Detect which cell encompasses the target text, then output its [x, y] center coordinate. 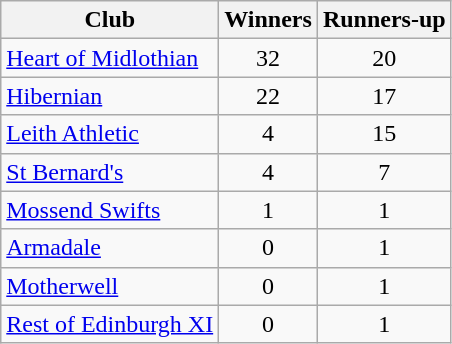
7 [384, 172]
15 [384, 134]
Heart of Midlothian [110, 58]
Leith Athletic [110, 134]
Rest of Edinburgh XI [110, 324]
22 [268, 96]
Winners [268, 20]
Mossend Swifts [110, 210]
Club [110, 20]
Hibernian [110, 96]
Runners-up [384, 20]
32 [268, 58]
Armadale [110, 248]
St Bernard's [110, 172]
20 [384, 58]
Motherwell [110, 286]
17 [384, 96]
